Extract the [X, Y] coordinate from the center of the cell holding the provided text.  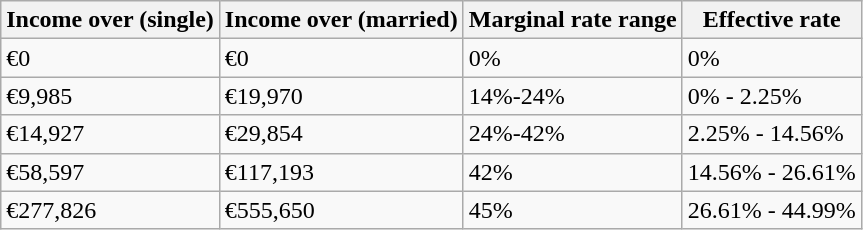
Marginal rate range [572, 20]
Income over (single) [110, 20]
€555,650 [341, 210]
€9,985 [110, 96]
26.61% - 44.99% [772, 210]
24%-42% [572, 134]
€277,826 [110, 210]
€29,854 [341, 134]
€19,970 [341, 96]
€58,597 [110, 172]
0% - 2.25% [772, 96]
42% [572, 172]
2.25% - 14.56% [772, 134]
Effective rate [772, 20]
14.56% - 26.61% [772, 172]
45% [572, 210]
€117,193 [341, 172]
14%-24% [572, 96]
€14,927 [110, 134]
Income over (married) [341, 20]
